Identify which cell holds the provided text, then report its (x, y) central coordinate. 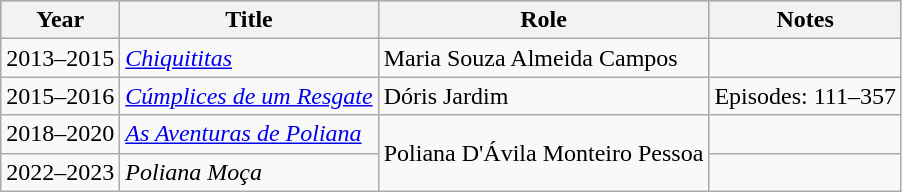
2018–2020 (60, 134)
Title (249, 20)
Cúmplices de um Resgate (249, 96)
Poliana D'Ávila Monteiro Pessoa (544, 153)
Notes (806, 20)
2013–2015 (60, 58)
Chiquititas (249, 58)
Year (60, 20)
Dóris Jardim (544, 96)
Role (544, 20)
Maria Souza Almeida Campos (544, 58)
As Aventuras de Poliana (249, 134)
2015–2016 (60, 96)
Poliana Moça (249, 172)
Episodes: 111–357 (806, 96)
2022–2023 (60, 172)
